Return the [x, y] coordinate for the center point of the cell that contains the specified text.  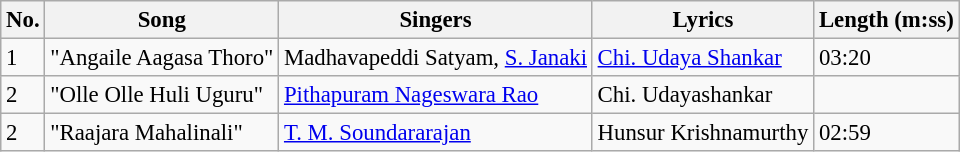
Hunsur Krishnamurthy [702, 133]
02:59 [886, 133]
"Angaile Aagasa Thoro" [162, 58]
No. [23, 20]
1 [23, 58]
Chi. Udayashankar [702, 95]
Song [162, 20]
Chi. Udaya Shankar [702, 58]
03:20 [886, 58]
T. M. Soundararajan [436, 133]
Lyrics [702, 20]
Singers [436, 20]
"Raajara Mahalinali" [162, 133]
Length (m:ss) [886, 20]
Pithapuram Nageswara Rao [436, 95]
"Olle Olle Huli Uguru" [162, 95]
Madhavapeddi Satyam, S. Janaki [436, 58]
